Scan for the cell matching the given text and deliver its [X, Y] coordinate at center. 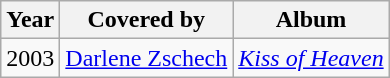
Covered by [146, 20]
2003 [30, 58]
Darlene Zschech [146, 58]
Year [30, 20]
Album [311, 20]
Kiss of Heaven [311, 58]
